Return the (X, Y) coordinate for the center point of the cell that contains the specified text.  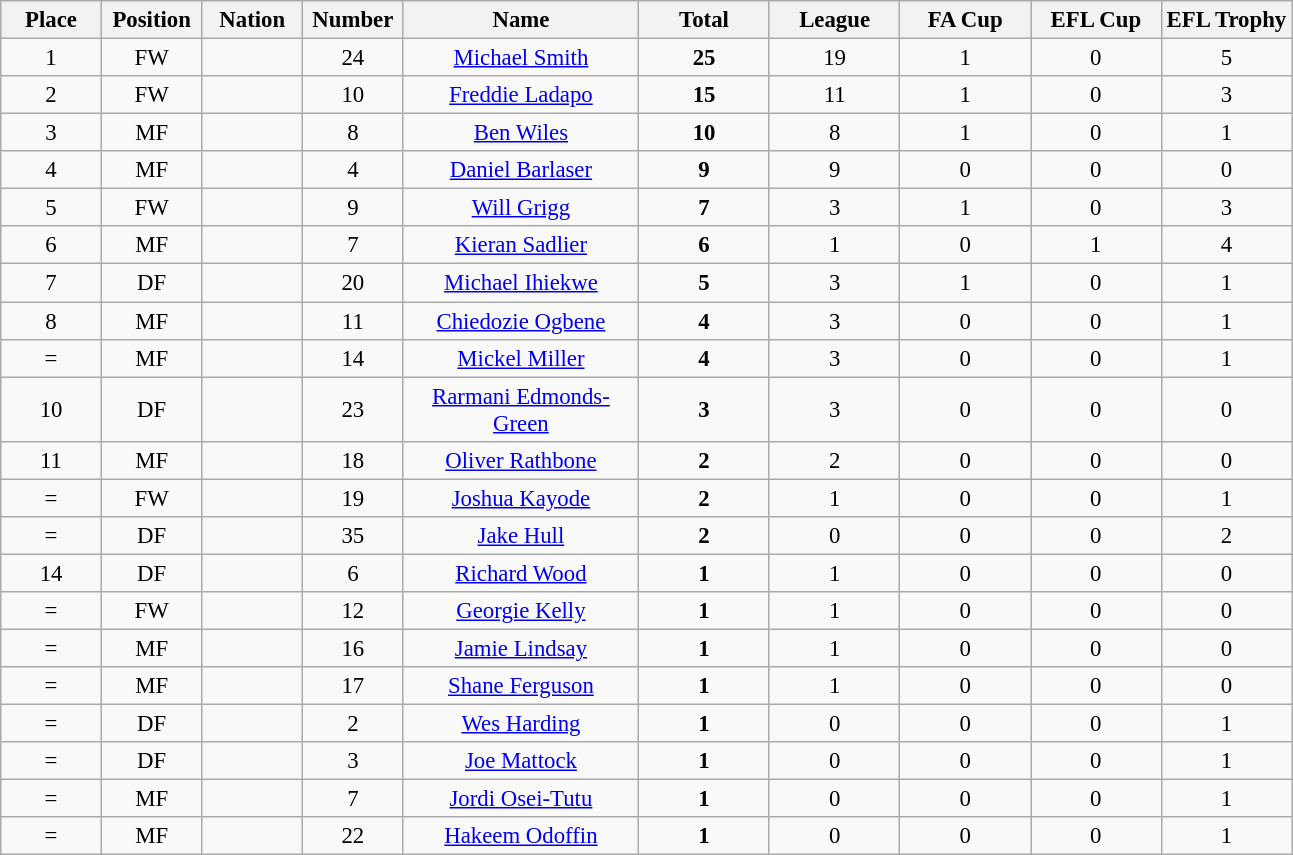
Joe Mattock (521, 761)
20 (354, 283)
Daniel Barlaser (521, 170)
League (834, 20)
Joshua Kayode (521, 498)
Will Grigg (521, 208)
Georgie Kelly (521, 611)
Wes Harding (521, 724)
24 (354, 58)
EFL Trophy (1226, 20)
Hakeem Odoffin (521, 836)
22 (354, 836)
35 (354, 536)
Place (52, 20)
Ben Wiles (521, 133)
FA Cup (966, 20)
Richard Wood (521, 573)
Nation (252, 20)
Freddie Ladapo (521, 95)
Shane Ferguson (521, 686)
Oliver Rathbone (521, 460)
12 (354, 611)
18 (354, 460)
25 (704, 58)
Rarmani Edmonds-Green (521, 410)
Jordi Osei-Tutu (521, 799)
16 (354, 648)
Chiedozie Ogbene (521, 321)
Number (354, 20)
Total (704, 20)
17 (354, 686)
Name (521, 20)
Michael Ihiekwe (521, 283)
EFL Cup (1096, 20)
Mickel Miller (521, 358)
Jake Hull (521, 536)
Kieran Sadlier (521, 245)
23 (354, 410)
Position (152, 20)
Michael Smith (521, 58)
Jamie Lindsay (521, 648)
15 (704, 95)
